Extract the (x, y) coordinate from the center of the cell holding the provided text.  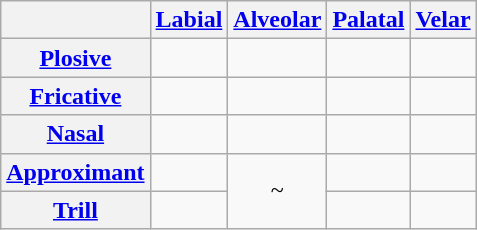
Fricative (76, 96)
Nasal (76, 134)
Velar (443, 20)
Plosive (76, 58)
Palatal (368, 20)
Alveolar (278, 20)
~ (278, 191)
Approximant (76, 172)
Trill (76, 210)
Labial (189, 20)
